Capture the cell that displays the provided text and extract its (x, y) central coordinate. 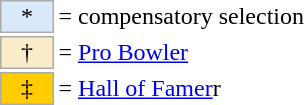
* (27, 16)
‡ (27, 88)
† (27, 52)
